Pinpoint the cell where the given text exists, returning its [X, Y] midpoint coordinate. 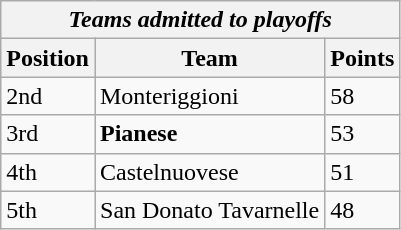
4th [48, 172]
3rd [48, 134]
51 [362, 172]
53 [362, 134]
5th [48, 210]
Pianese [209, 134]
Position [48, 58]
Monteriggioni [209, 96]
Teams admitted to playoffs [200, 20]
San Donato Tavarnelle [209, 210]
Team [209, 58]
48 [362, 210]
Castelnuovese [209, 172]
58 [362, 96]
2nd [48, 96]
Points [362, 58]
